Return the [x, y] coordinate for the center point of the cell that contains the specified text.  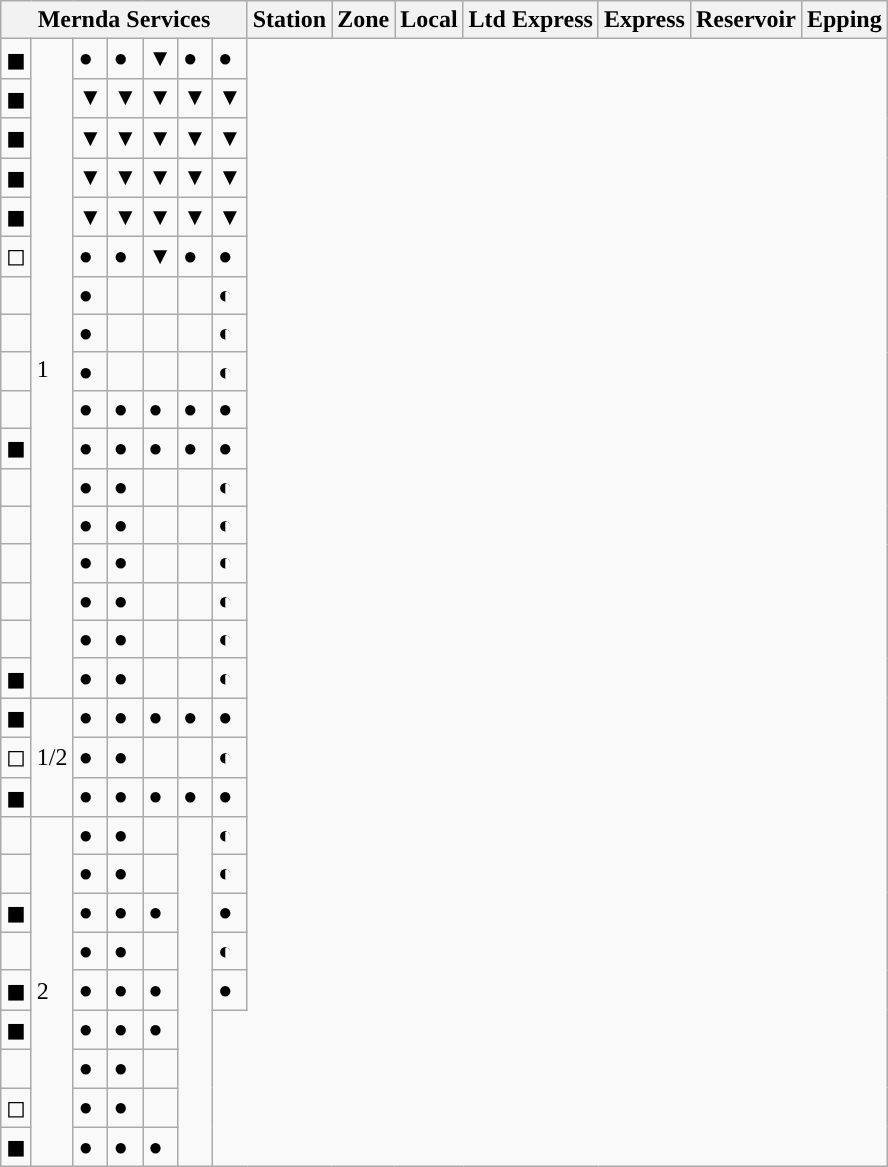
Mernda Services [124, 20]
Epping [844, 20]
Station [289, 20]
Reservoir [746, 20]
Ltd Express [530, 20]
Express [644, 20]
Local [429, 20]
2 [52, 992]
1/2 [52, 758]
Zone [364, 20]
1 [52, 368]
